Locate the cell with the specified text and output its [X, Y] center coordinate. 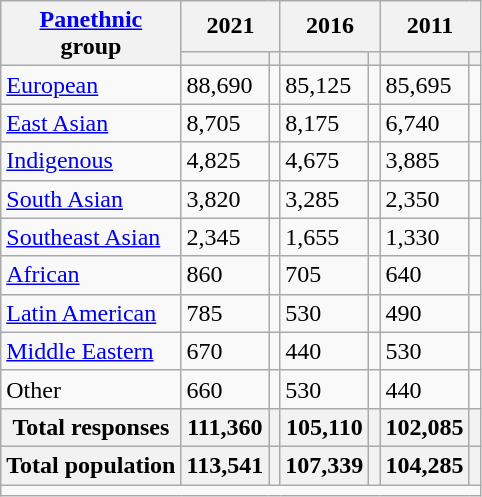
660 [225, 389]
Panethnicgroup [91, 34]
Southeast Asian [91, 237]
102,085 [424, 427]
1,655 [324, 237]
Indigenous [91, 161]
Total population [91, 465]
Middle Eastern [91, 351]
2011 [430, 26]
104,285 [424, 465]
785 [225, 313]
2,350 [424, 199]
3,820 [225, 199]
East Asian [91, 123]
670 [225, 351]
African [91, 275]
490 [424, 313]
Other [91, 389]
2016 [330, 26]
2021 [230, 26]
113,541 [225, 465]
105,110 [324, 427]
1,330 [424, 237]
3,285 [324, 199]
85,125 [324, 85]
111,360 [225, 427]
4,675 [324, 161]
Total responses [91, 427]
6,740 [424, 123]
705 [324, 275]
3,885 [424, 161]
European [91, 85]
Latin American [91, 313]
South Asian [91, 199]
85,695 [424, 85]
2,345 [225, 237]
8,705 [225, 123]
107,339 [324, 465]
640 [424, 275]
860 [225, 275]
88,690 [225, 85]
4,825 [225, 161]
8,175 [324, 123]
